Output the [x, y] coordinate of the center of the cell containing the given text.  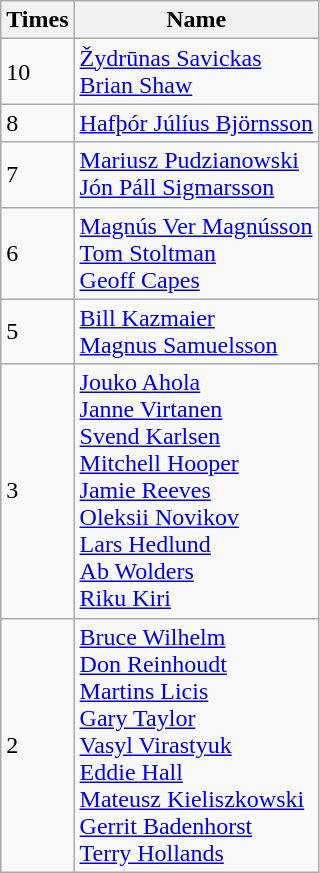
7 [38, 174]
Name [196, 20]
3 [38, 491]
Žydrūnas Savickas Brian Shaw [196, 72]
2 [38, 745]
10 [38, 72]
Jouko Ahola Janne Virtanen Svend Karlsen Mitchell Hooper Jamie Reeves Oleksii Novikov Lars Hedlund Ab Wolders Riku Kiri [196, 491]
8 [38, 123]
Mariusz Pudzianowski Jón Páll Sigmarsson [196, 174]
Bill Kazmaier Magnus Samuelsson [196, 332]
Times [38, 20]
Hafþór Júlíus Björnsson [196, 123]
Bruce Wilhelm Don Reinhoudt Martins Licis Gary Taylor Vasyl Virastyuk Eddie Hall Mateusz Kieliszkowski Gerrit Badenhorst Terry Hollands [196, 745]
Magnús Ver Magnússon Tom Stoltman Geoff Capes [196, 253]
6 [38, 253]
5 [38, 332]
